Capture the cell that displays the provided text and extract its (x, y) central coordinate. 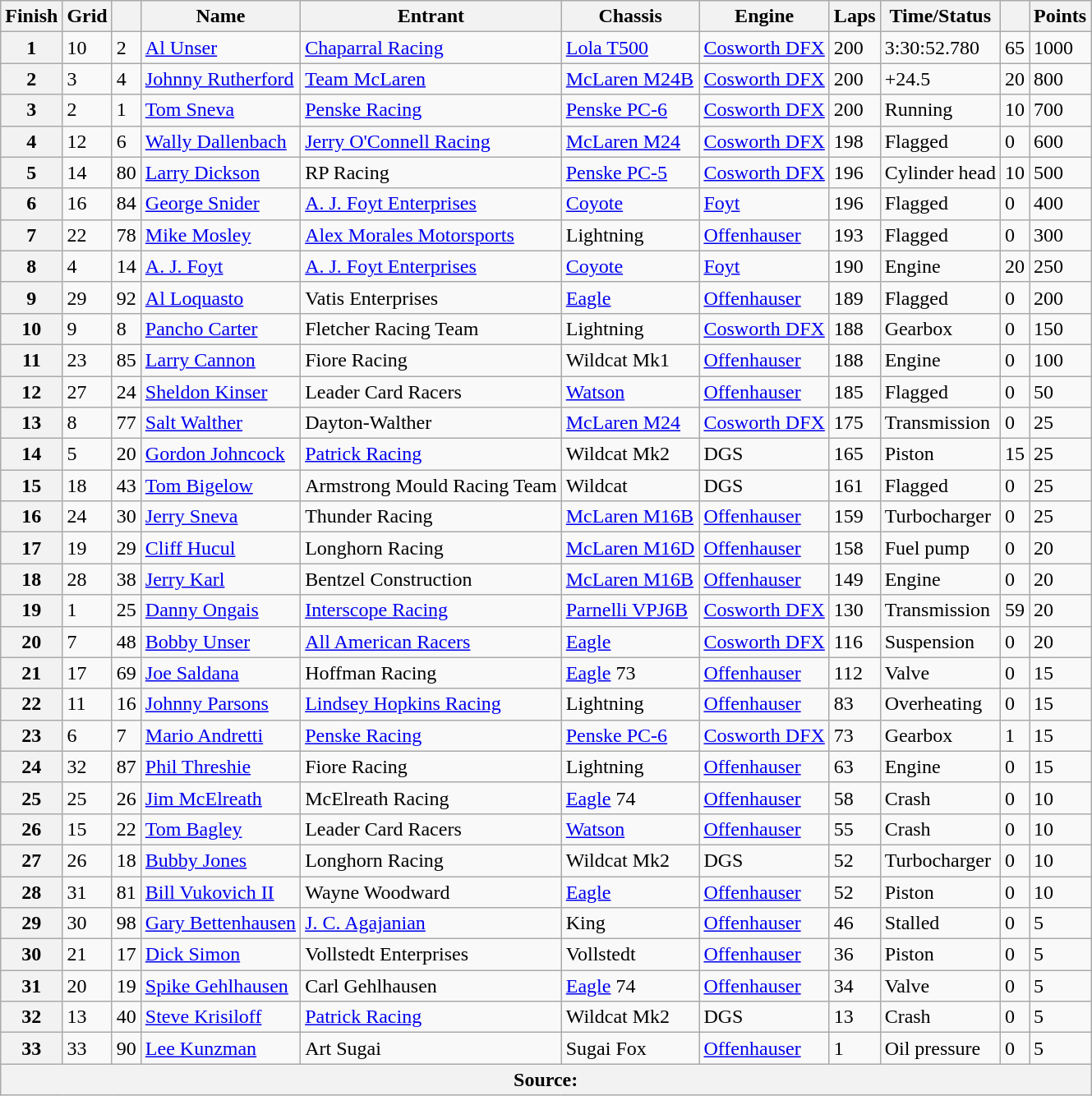
Johnny Parsons (220, 704)
193 (855, 235)
130 (855, 610)
Bubby Jones (220, 860)
Armstrong Mould Racing Team (431, 486)
158 (855, 548)
Larry Dickson (220, 173)
Fletcher Racing Team (431, 329)
83 (855, 704)
250 (1060, 266)
59 (1014, 610)
Cliff Hucul (220, 548)
73 (855, 735)
Chassis (630, 16)
Jerry Karl (220, 579)
J. C. Agajanian (431, 923)
112 (855, 673)
40 (127, 1017)
Vollstedt Enterprises (431, 955)
55 (855, 829)
Time/Status (940, 16)
Thunder Racing (431, 517)
Steve Krisiloff (220, 1017)
Running (940, 110)
Cylinder head (940, 173)
Art Sugai (431, 1048)
Source: (546, 1080)
Vatis Enterprises (431, 297)
800 (1060, 79)
161 (855, 486)
90 (127, 1048)
Wildcat (630, 486)
Interscope Racing (431, 610)
Phil Threshie (220, 767)
600 (1060, 141)
George Snider (220, 204)
Stalled (940, 923)
Penske PC-5 (630, 173)
175 (855, 423)
Tom Bigelow (220, 486)
Lola T500 (630, 48)
Lindsey Hopkins Racing (431, 704)
Jim McElreath (220, 798)
Spike Gehlhausen (220, 986)
Wildcat Mk1 (630, 360)
78 (127, 235)
All American Racers (431, 642)
Dayton-Walther (431, 423)
149 (855, 579)
165 (855, 454)
46 (855, 923)
34 (855, 986)
69 (127, 673)
Al Loquasto (220, 297)
Tom Bagley (220, 829)
77 (127, 423)
36 (855, 955)
Pancho Carter (220, 329)
Jerry O'Connell Racing (431, 141)
38 (127, 579)
Jerry Sneva (220, 517)
400 (1060, 204)
63 (855, 767)
Gary Bettenhausen (220, 923)
43 (127, 486)
500 (1060, 173)
116 (855, 642)
190 (855, 266)
King (630, 923)
Suspension (940, 642)
+24.5 (940, 79)
Bill Vukovich II (220, 891)
1000 (1060, 48)
185 (855, 392)
85 (127, 360)
Salt Walther (220, 423)
189 (855, 297)
81 (127, 891)
Hoffman Racing (431, 673)
Team McLaren (431, 79)
Bobby Unser (220, 642)
McLaren M16D (630, 548)
300 (1060, 235)
Wally Dallenbach (220, 141)
Danny Ongais (220, 610)
Grid (87, 16)
McElreath Racing (431, 798)
84 (127, 204)
Chaparral Racing (431, 48)
Name (220, 16)
Wayne Woodward (431, 891)
Mike Mosley (220, 235)
48 (127, 642)
58 (855, 798)
Parnelli VPJ6B (630, 610)
Johnny Rutherford (220, 79)
150 (1060, 329)
92 (127, 297)
50 (1060, 392)
Vollstedt (630, 955)
87 (127, 767)
Laps (855, 16)
Entrant (431, 16)
Points (1060, 16)
65 (1014, 48)
Finish (31, 16)
100 (1060, 360)
Larry Cannon (220, 360)
Sugai Fox (630, 1048)
Joe Saldana (220, 673)
Bentzel Construction (431, 579)
Sheldon Kinser (220, 392)
159 (855, 517)
700 (1060, 110)
Gordon Johncock (220, 454)
Eagle 73 (630, 673)
Tom Sneva (220, 110)
Dick Simon (220, 955)
98 (127, 923)
Alex Morales Motorsports (431, 235)
198 (855, 141)
3:30:52.780 (940, 48)
Overheating (940, 704)
RP Racing (431, 173)
Oil pressure (940, 1048)
80 (127, 173)
Carl Gehlhausen (431, 986)
Mario Andretti (220, 735)
A. J. Foyt (220, 266)
Lee Kunzman (220, 1048)
Fuel pump (940, 548)
McLaren M24B (630, 79)
Al Unser (220, 48)
